Locate the cell with the specified text and output its (x, y) center coordinate. 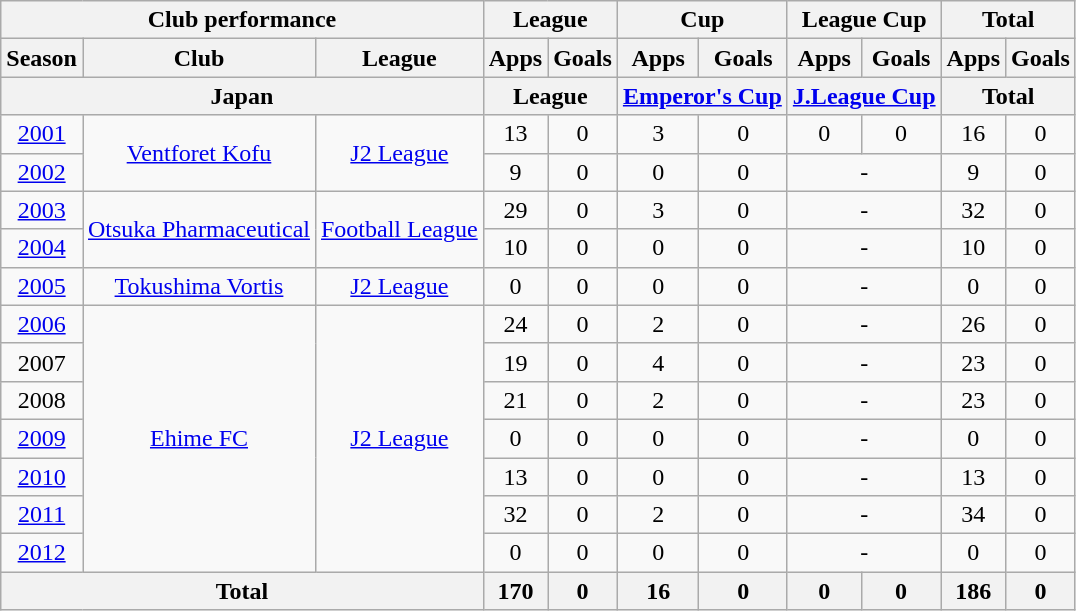
2004 (42, 248)
Tokushima Vortis (198, 286)
Ehime FC (198, 438)
Otsuka Pharmaceutical (198, 229)
Football League (399, 229)
2008 (42, 400)
2012 (42, 553)
170 (515, 591)
21 (515, 400)
Emperor's Cup (702, 96)
2011 (42, 515)
19 (515, 362)
24 (515, 324)
2007 (42, 362)
26 (973, 324)
2010 (42, 477)
Club (198, 58)
2006 (42, 324)
2005 (42, 286)
4 (658, 362)
2009 (42, 438)
2001 (42, 134)
2003 (42, 210)
Cup (702, 20)
Club performance (242, 20)
29 (515, 210)
34 (973, 515)
J.League Cup (864, 96)
186 (973, 591)
League Cup (864, 20)
Season (42, 58)
Ventforet Kofu (198, 153)
2002 (42, 172)
Japan (242, 96)
